Output the [X, Y] coordinate of the center of the cell containing the given text.  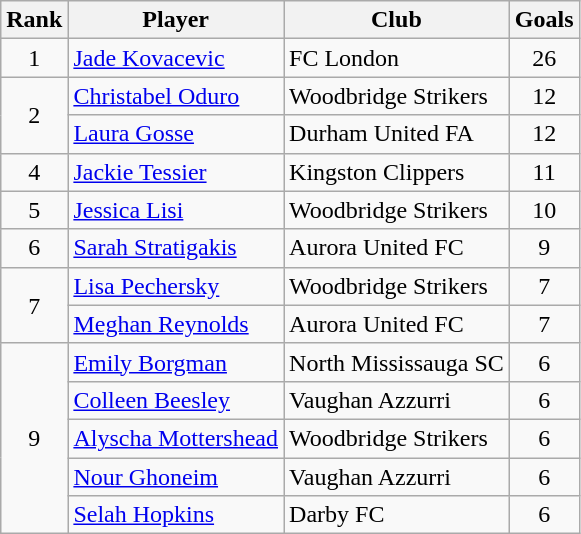
26 [544, 58]
Jessica Lisi [176, 210]
Rank [34, 20]
Kingston Clippers [397, 172]
FC London [397, 58]
Sarah Stratigakis [176, 248]
4 [34, 172]
Player [176, 20]
11 [544, 172]
Goals [544, 20]
Club [397, 20]
2 [34, 115]
10 [544, 210]
Colleen Beesley [176, 400]
Darby FC [397, 515]
Durham United FA [397, 134]
Emily Borgman [176, 362]
North Mississauga SC [397, 362]
Jade Kovacevic [176, 58]
Selah Hopkins [176, 515]
5 [34, 210]
Laura Gosse [176, 134]
Jackie Tessier [176, 172]
Meghan Reynolds [176, 324]
1 [34, 58]
Alyscha Mottershead [176, 438]
Nour Ghoneim [176, 477]
Christabel Oduro [176, 96]
Lisa Pechersky [176, 286]
